Pinpoint the cell where the given text exists, returning its [x, y] midpoint coordinate. 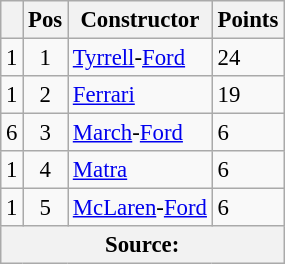
Points [248, 20]
Ferrari [140, 95]
4 [46, 170]
Tyrrell-Ford [140, 58]
March-Ford [140, 133]
5 [46, 208]
2 [46, 95]
Constructor [140, 20]
Matra [140, 170]
Source: [142, 245]
Pos [46, 20]
3 [46, 133]
McLaren-Ford [140, 208]
19 [248, 95]
24 [248, 58]
